Provide the (x, y) coordinate of the cell's center where the given text is located.  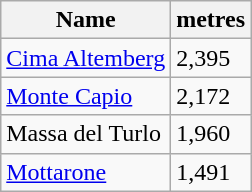
Monte Capio (86, 96)
Cima Altemberg (86, 58)
Mottarone (86, 172)
1,960 (211, 134)
Name (86, 20)
2,172 (211, 96)
2,395 (211, 58)
1,491 (211, 172)
Massa del Turlo (86, 134)
metres (211, 20)
